Capture the cell that displays the provided text and extract its [X, Y] central coordinate. 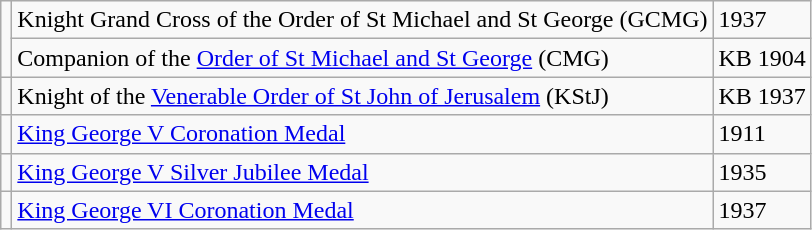
Knight of the Venerable Order of St John of Jerusalem (KStJ) [362, 96]
Knight Grand Cross of the Order of St Michael and St George (GCMG) [362, 20]
1935 [762, 172]
King George V Coronation Medal [362, 134]
Companion of the Order of St Michael and St George (CMG) [362, 58]
KB 1937 [762, 96]
KB 1904 [762, 58]
1911 [762, 134]
King George V Silver Jubilee Medal [362, 172]
King George VI Coronation Medal [362, 210]
